Extract the (x, y) coordinate from the center of the cell holding the provided text.  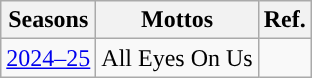
Seasons (48, 20)
Ref. (284, 20)
All Eyes On Us (177, 58)
Mottos (177, 20)
2024–25 (48, 58)
